Scan for the cell matching the given text and deliver its [X, Y] coordinate at center. 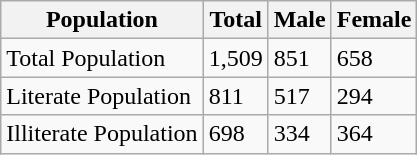
Literate Population [102, 96]
517 [300, 96]
698 [236, 134]
Illiterate Population [102, 134]
851 [300, 58]
364 [374, 134]
334 [300, 134]
Female [374, 20]
1,509 [236, 58]
Total [236, 20]
Total Population [102, 58]
Male [300, 20]
658 [374, 58]
811 [236, 96]
Population [102, 20]
294 [374, 96]
